Return the [x, y] coordinate for the center point of the cell that contains the specified text.  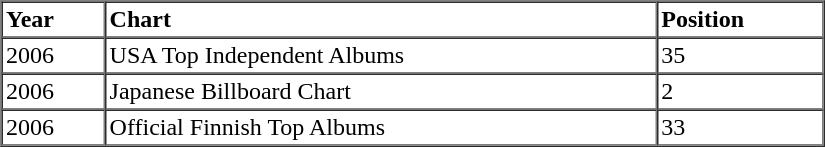
35 [740, 56]
33 [740, 128]
Year [54, 20]
Official Finnish Top Albums [381, 128]
USA Top Independent Albums [381, 56]
Position [740, 20]
Chart [381, 20]
Japanese Billboard Chart [381, 92]
2 [740, 92]
